Return (x, y) of the center of cell containing provided text 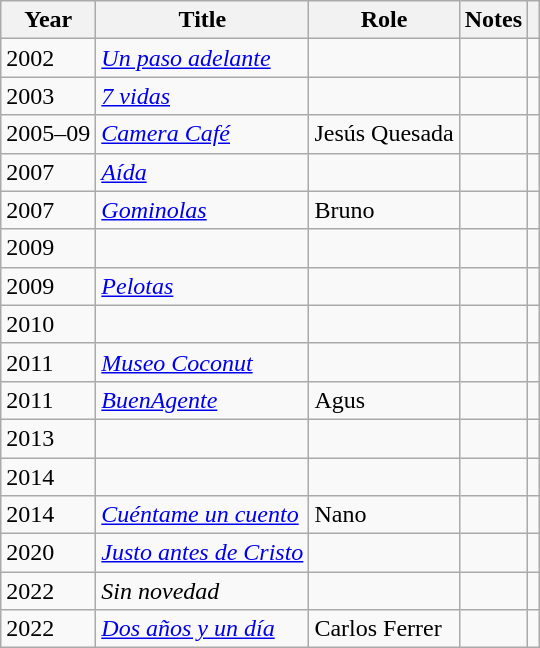
Nano (384, 515)
2003 (48, 96)
7 vidas (202, 96)
Pelotas (202, 286)
BuenAgente (202, 400)
2010 (48, 324)
Gominolas (202, 210)
2020 (48, 553)
Un paso adelante (202, 58)
2002 (48, 58)
Dos años y un día (202, 629)
Museo Coconut (202, 362)
Cuéntame un cuento (202, 515)
Role (384, 20)
Camera Café (202, 134)
Title (202, 20)
2013 (48, 438)
Sin novedad (202, 591)
2005–09 (48, 134)
Aída (202, 172)
Agus (384, 400)
Jesús Quesada (384, 134)
Bruno (384, 210)
Carlos Ferrer (384, 629)
Notes (493, 20)
Year (48, 20)
Justo antes de Cristo (202, 553)
